Locate the cell with the specified text and output its [X, Y] center coordinate. 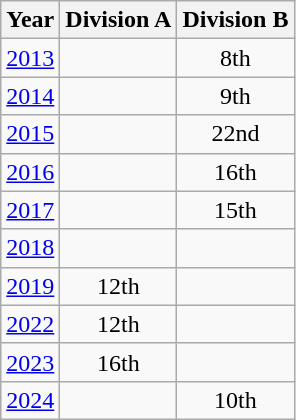
2019 [30, 286]
2017 [30, 210]
15th [236, 210]
10th [236, 400]
2013 [30, 58]
2018 [30, 248]
Division B [236, 20]
2015 [30, 134]
2016 [30, 172]
2024 [30, 400]
9th [236, 96]
22nd [236, 134]
Division A [118, 20]
2022 [30, 324]
2023 [30, 362]
Year [30, 20]
2014 [30, 96]
8th [236, 58]
